Detect which cell encompasses the target text, then output its [X, Y] center coordinate. 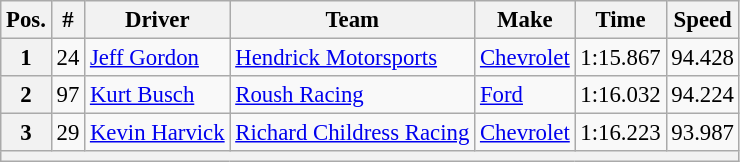
Time [620, 20]
2 [26, 95]
Roush Racing [352, 95]
1:15.867 [620, 58]
Driver [158, 20]
Hendrick Motorsports [352, 58]
Team [352, 20]
Pos. [26, 20]
# [68, 20]
Make [525, 20]
29 [68, 133]
94.224 [702, 95]
94.428 [702, 58]
Jeff Gordon [158, 58]
24 [68, 58]
Ford [525, 95]
1:16.032 [620, 95]
Speed [702, 20]
1 [26, 58]
Kevin Harvick [158, 133]
93.987 [702, 133]
1:16.223 [620, 133]
97 [68, 95]
3 [26, 133]
Kurt Busch [158, 95]
Richard Childress Racing [352, 133]
